Search for the cell housing the specified text and yield its [x, y] center coordinate. 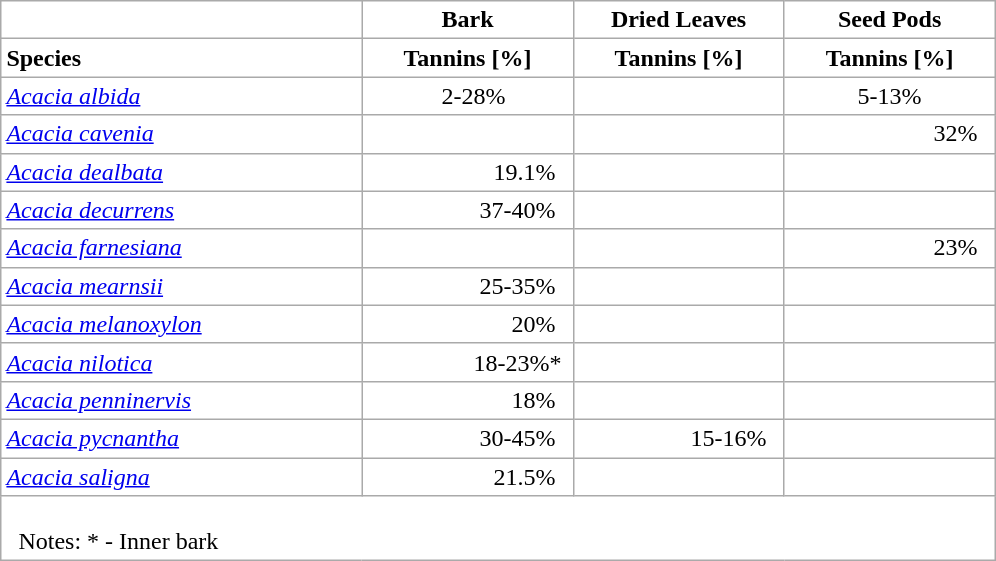
Seed Pods [890, 20]
18-23%* [468, 362]
2-28% [468, 96]
Acacia farnesiana [182, 248]
Acacia nilotica [182, 362]
Acacia saligna [182, 477]
30-45% [468, 438]
Acacia dealbata [182, 172]
18% [468, 400]
20% [468, 324]
Acacia pycnantha [182, 438]
Acacia mearnsii [182, 286]
Acacia penninervis [182, 400]
Notes: * - Inner bark [498, 528]
Bark [468, 20]
21.5% [468, 477]
23% [890, 248]
19.1% [468, 172]
37-40% [468, 210]
15-16% [678, 438]
Acacia melanoxylon [182, 324]
32% [890, 134]
5-13% [890, 96]
Species [182, 58]
Acacia albida [182, 96]
Acacia decurrens [182, 210]
25-35% [468, 286]
Acacia cavenia [182, 134]
Dried Leaves [678, 20]
